Pinpoint the cell where the given text exists, returning its (X, Y) midpoint coordinate. 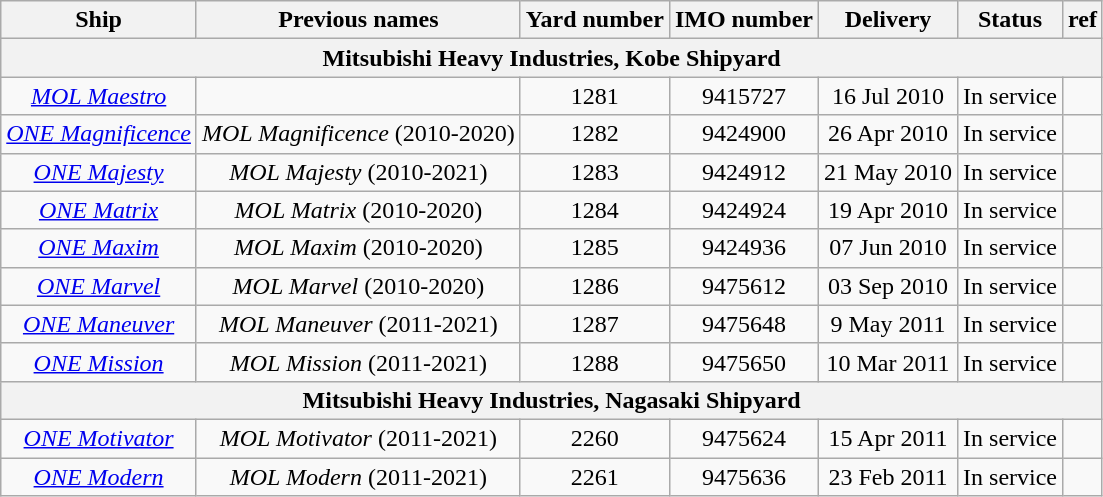
ONE Matrix (99, 210)
ONE Maxim (99, 248)
9475650 (744, 362)
9475624 (744, 438)
MOL Modern (2011-2021) (358, 477)
21 May 2010 (888, 172)
Ship (99, 20)
9424924 (744, 210)
1282 (594, 134)
1285 (594, 248)
ONE Maneuver (99, 324)
03 Sep 2010 (888, 286)
Mitsubishi Heavy Industries, Nagasaki Shipyard (552, 400)
Previous names (358, 20)
1284 (594, 210)
15 Apr 2011 (888, 438)
ONE Mission (99, 362)
1283 (594, 172)
MOL Mission (2011-2021) (358, 362)
ref (1083, 20)
ONE Motivator (99, 438)
26 Apr 2010 (888, 134)
ONE Marvel (99, 286)
19 Apr 2010 (888, 210)
MOL Marvel (2010-2020) (358, 286)
Delivery (888, 20)
ONE Majesty (99, 172)
MOL Maestro (99, 96)
10 Mar 2011 (888, 362)
ONE Modern (99, 477)
Mitsubishi Heavy Industries, Kobe Shipyard (552, 58)
1287 (594, 324)
MOL Magnificence (2010-2020) (358, 134)
1286 (594, 286)
MOL Motivator (2011-2021) (358, 438)
9475648 (744, 324)
23 Feb 2011 (888, 477)
1281 (594, 96)
MOL Maneuver (2011-2021) (358, 324)
9424912 (744, 172)
9475636 (744, 477)
MOL Majesty (2010-2021) (358, 172)
2260 (594, 438)
9475612 (744, 286)
Yard number (594, 20)
9424900 (744, 134)
9 May 2011 (888, 324)
07 Jun 2010 (888, 248)
IMO number (744, 20)
1288 (594, 362)
MOL Maxim (2010-2020) (358, 248)
MOL Matrix (2010-2020) (358, 210)
Status (1010, 20)
9415727 (744, 96)
2261 (594, 477)
ONE Magnificence (99, 134)
16 Jul 2010 (888, 96)
9424936 (744, 248)
